Identify which cell holds the provided text, then report its [x, y] central coordinate. 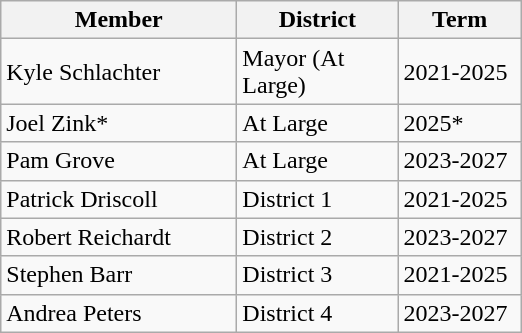
Joel Zink* [119, 123]
Andrea Peters [119, 313]
Kyle Schlachter [119, 72]
District 1 [318, 199]
Stephen Barr [119, 275]
Mayor (At Large) [318, 72]
Pam Grove [119, 161]
Term [460, 20]
Patrick Driscoll [119, 199]
District [318, 20]
Robert Reichardt [119, 237]
District 4 [318, 313]
2025* [460, 123]
District 3 [318, 275]
District 2 [318, 237]
Member [119, 20]
